Search for the cell housing the specified text and yield its (x, y) center coordinate. 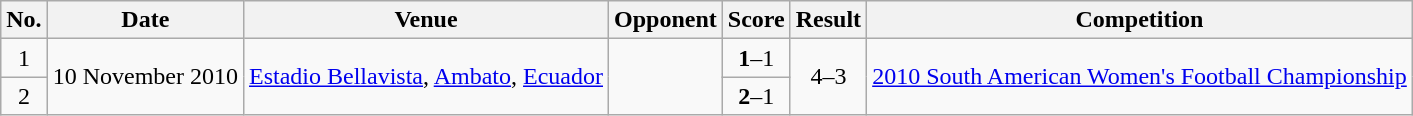
4–3 (828, 77)
1–1 (756, 58)
Estadio Bellavista, Ambato, Ecuador (426, 77)
Result (828, 20)
10 November 2010 (145, 77)
Score (756, 20)
2–1 (756, 96)
1 (24, 58)
No. (24, 20)
2010 South American Women's Football Championship (1140, 77)
Date (145, 20)
Competition (1140, 20)
Opponent (666, 20)
Venue (426, 20)
2 (24, 96)
